Detect which cell encompasses the target text, then output its (X, Y) center coordinate. 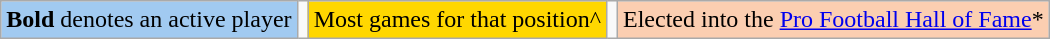
Most games for that position^ (457, 20)
Elected into the Pro Football Hall of Fame* (834, 20)
Bold denotes an active player (149, 20)
